Output the (x, y) coordinate of the center of the cell containing the given text.  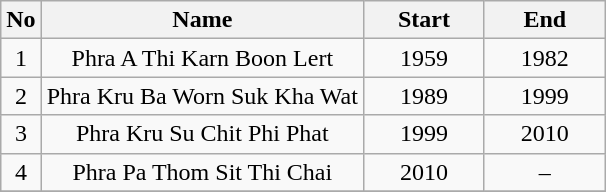
Start (424, 20)
1989 (424, 96)
– (544, 172)
Phra A Thi Karn Boon Lert (202, 58)
Phra Pa Thom Sit Thi Chai (202, 172)
4 (21, 172)
3 (21, 134)
End (544, 20)
1 (21, 58)
1959 (424, 58)
Name (202, 20)
Phra Kru Su Chit Phi Phat (202, 134)
No (21, 20)
2 (21, 96)
Phra Kru Ba Worn Suk Kha Wat (202, 96)
1982 (544, 58)
